Identify which cell holds the provided text, then report its (x, y) central coordinate. 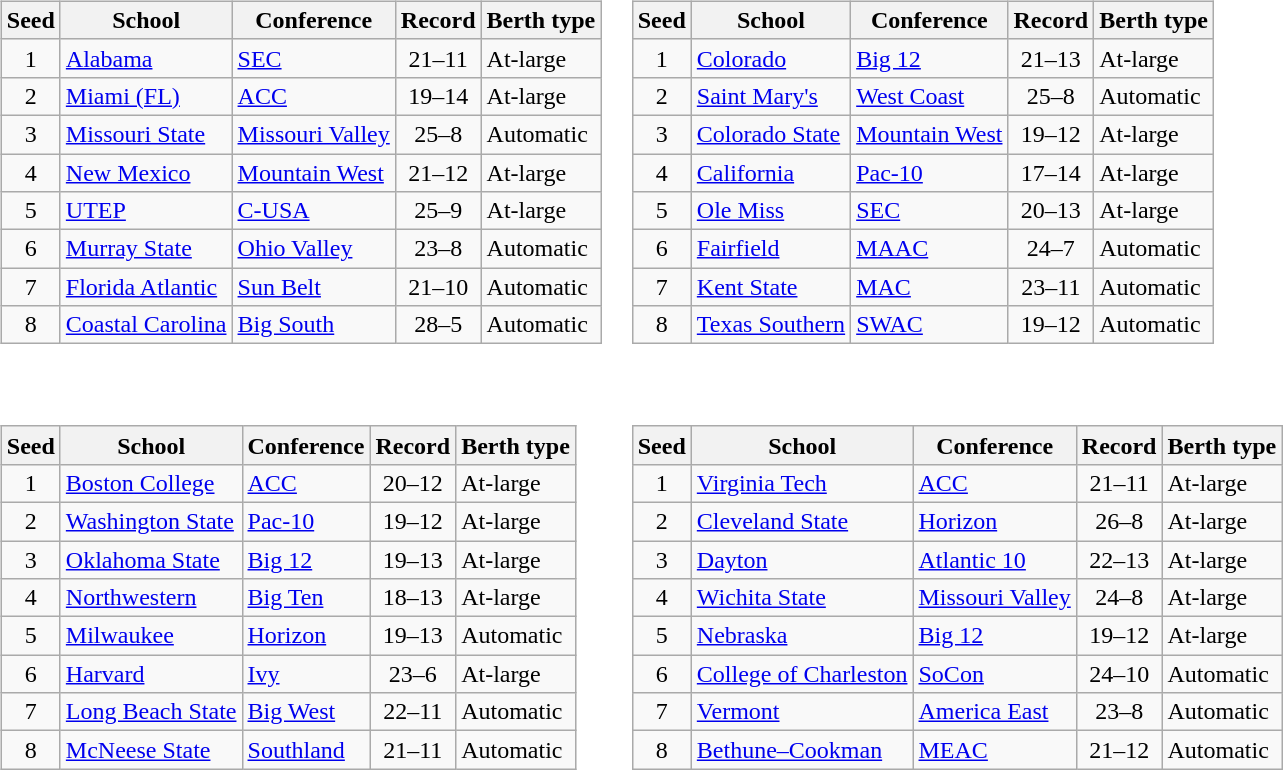
Coastal Carolina (146, 325)
Murray State (146, 249)
23–11 (1051, 287)
Boston College (151, 483)
California (770, 173)
Cleveland State (802, 521)
Bethune–Cookman (802, 750)
24–8 (1119, 598)
Ohio Valley (314, 249)
Long Beach State (151, 712)
Texas Southern (770, 325)
Sun Belt (314, 287)
26–8 (1119, 521)
20–13 (1051, 211)
Fairfield (770, 249)
Virginia Tech (802, 483)
Atlantic 10 (994, 559)
Washington State (151, 521)
Missouri State (146, 134)
24–7 (1051, 249)
Big West (306, 712)
17–14 (1051, 173)
Saint Mary's (770, 96)
College of Charleston (802, 674)
Oklahoma State (151, 559)
Colorado (770, 58)
Nebraska (802, 636)
Southland (306, 750)
19–14 (438, 96)
Ole Miss (770, 211)
Ivy (306, 674)
MAAC (930, 249)
Big Ten (306, 598)
22–11 (413, 712)
23–6 (413, 674)
America East (994, 712)
28–5 (438, 325)
Florida Atlantic (146, 287)
24–10 (1119, 674)
UTEP (146, 211)
Miami (FL) (146, 96)
Dayton (802, 559)
Wichita State (802, 598)
22–13 (1119, 559)
25–9 (438, 211)
Vermont (802, 712)
SoCon (994, 674)
Alabama (146, 58)
New Mexico (146, 173)
Harvard (151, 674)
Northwestern (151, 598)
Milwaukee (151, 636)
Big South (314, 325)
Kent State (770, 287)
18–13 (413, 598)
MEAC (994, 750)
21–13 (1051, 58)
West Coast (930, 96)
McNeese State (151, 750)
20–12 (413, 483)
MAC (930, 287)
21–10 (438, 287)
C-USA (314, 211)
Colorado State (770, 134)
SWAC (930, 325)
